Determine the (x, y) coordinate at the center of the cell enclosing the given text.  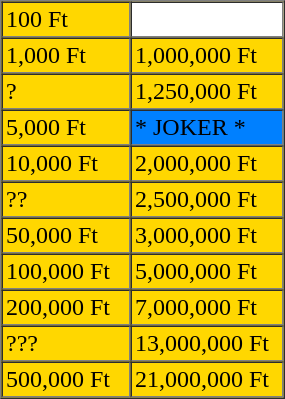
1,000,000 Ft (206, 56)
2,000,000 Ft (206, 164)
7,000,000 Ft (206, 308)
13,000,000 Ft (206, 344)
? (66, 92)
10,000 Ft (66, 164)
1,250,000 Ft (206, 92)
21,000,000 Ft (206, 380)
??? (66, 344)
* JOKER * (206, 128)
3,000,000 Ft (206, 236)
100 Ft (66, 20)
500,000 Ft (66, 380)
50,000 Ft (66, 236)
5,000,000 Ft (206, 272)
200,000 Ft (66, 308)
5,000 Ft (66, 128)
100,000 Ft (66, 272)
2,500,000 Ft (206, 200)
?? (66, 200)
1,000 Ft (66, 56)
